Search for the cell housing the specified text and yield its [X, Y] center coordinate. 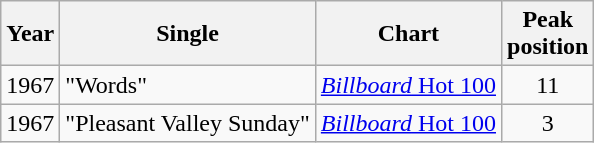
Single [188, 34]
3 [548, 123]
Year [30, 34]
11 [548, 85]
Chart [408, 34]
Peakposition [548, 34]
"Pleasant Valley Sunday" [188, 123]
"Words" [188, 85]
